Find where the given text appears and provide that cell's center as (X, Y) coordinate. 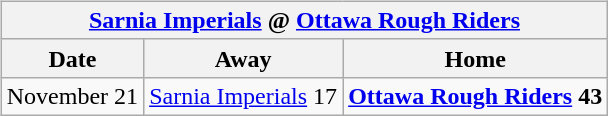
Sarnia Imperials 17 (244, 96)
Ottawa Rough Riders 43 (476, 96)
Date (72, 58)
Sarnia Imperials @ Ottawa Rough Riders (304, 20)
November 21 (72, 96)
Away (244, 58)
Home (476, 58)
